Locate the cell with the specified text and output its [x, y] center coordinate. 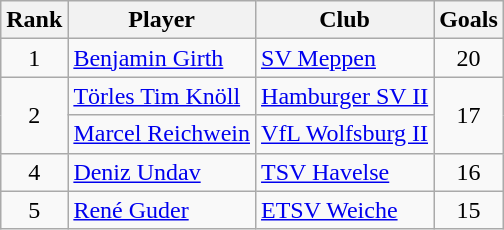
Goals [469, 20]
ETSV Weiche [345, 210]
15 [469, 210]
VfL Wolfsburg II [345, 134]
SV Meppen [345, 58]
Hamburger SV II [345, 96]
4 [34, 172]
Benjamin Girth [162, 58]
Marcel Reichwein [162, 134]
16 [469, 172]
Club [345, 20]
5 [34, 210]
Deniz Undav [162, 172]
Player [162, 20]
Törles Tim Knöll [162, 96]
Rank [34, 20]
1 [34, 58]
2 [34, 115]
20 [469, 58]
TSV Havelse [345, 172]
17 [469, 115]
René Guder [162, 210]
